From the cell containing the given text, extract its center point as [x, y] coordinate. 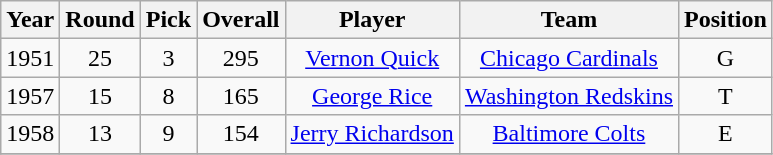
Chicago Cardinals [568, 58]
13 [100, 134]
Baltimore Colts [568, 134]
3 [168, 58]
E [726, 134]
G [726, 58]
8 [168, 96]
165 [241, 96]
Position [726, 20]
25 [100, 58]
Overall [241, 20]
Year [30, 20]
1958 [30, 134]
Team [568, 20]
Vernon Quick [372, 58]
15 [100, 96]
154 [241, 134]
Jerry Richardson [372, 134]
9 [168, 134]
Pick [168, 20]
1951 [30, 58]
Player [372, 20]
Round [100, 20]
1957 [30, 96]
Washington Redskins [568, 96]
T [726, 96]
295 [241, 58]
George Rice [372, 96]
